Search for the cell housing the specified text and yield its [X, Y] center coordinate. 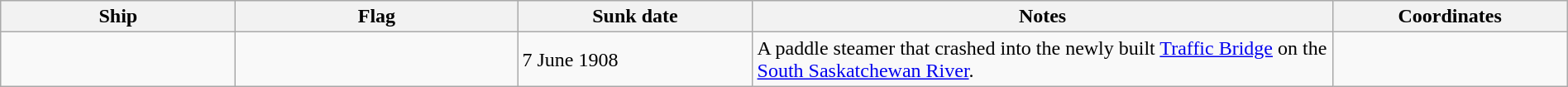
Ship [118, 17]
7 June 1908 [635, 60]
Flag [377, 17]
A paddle steamer that crashed into the newly built Traffic Bridge on the South Saskatchewan River. [1042, 60]
Notes [1042, 17]
Sunk date [635, 17]
Coordinates [1450, 17]
